Provide the (x, y) coordinate of the cell's center where the given text is located.  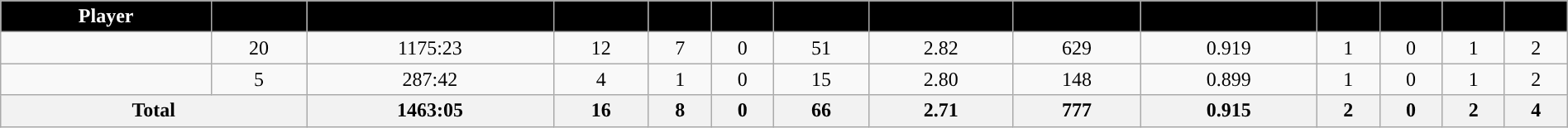
66 (822, 111)
2.80 (941, 79)
20 (260, 48)
777 (1077, 111)
2.71 (941, 111)
0.915 (1229, 111)
8 (680, 111)
Total (154, 111)
5 (260, 79)
148 (1077, 79)
2.82 (941, 48)
15 (822, 79)
51 (822, 48)
12 (600, 48)
7 (680, 48)
16 (600, 111)
1463:05 (430, 111)
629 (1077, 48)
287:42 (430, 79)
0.919 (1229, 48)
0.899 (1229, 79)
1175:23 (430, 48)
Player (106, 17)
